Pinpoint the cell where the given text exists, returning its [X, Y] midpoint coordinate. 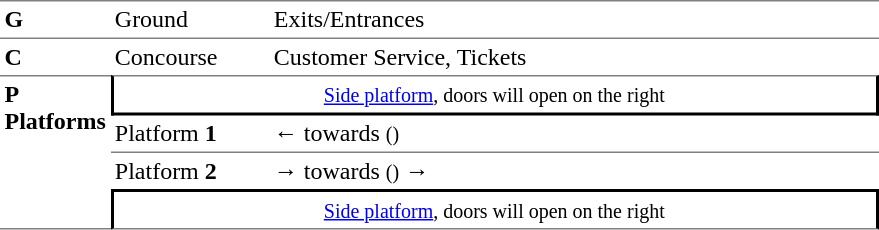
Ground [190, 20]
Exits/Entrances [574, 20]
← towards () [574, 135]
Concourse [190, 57]
→ towards () → [574, 171]
PPlatforms [55, 152]
G [55, 20]
C [55, 57]
Platform 2 [190, 171]
Customer Service, Tickets [574, 57]
Platform 1 [190, 135]
